Pinpoint the cell where the given text exists, returning its [x, y] midpoint coordinate. 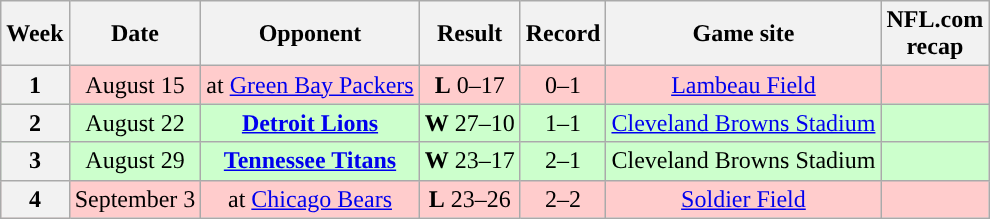
L 23–26 [470, 199]
Detroit Lions [310, 123]
Soldier Field [744, 199]
Date [135, 34]
Week [35, 34]
1 [35, 85]
September 3 [135, 199]
August 22 [135, 123]
2–1 [563, 161]
at Chicago Bears [310, 199]
at Green Bay Packers [310, 85]
August 29 [135, 161]
3 [35, 161]
Tennessee Titans [310, 161]
Opponent [310, 34]
0–1 [563, 85]
W 27–10 [470, 123]
1–1 [563, 123]
2 [35, 123]
Game site [744, 34]
Lambeau Field [744, 85]
W 23–17 [470, 161]
2–2 [563, 199]
Result [470, 34]
4 [35, 199]
Record [563, 34]
NFL.comrecap [935, 34]
L 0–17 [470, 85]
August 15 [135, 85]
